Scan for the cell matching the given text and deliver its (X, Y) coordinate at center. 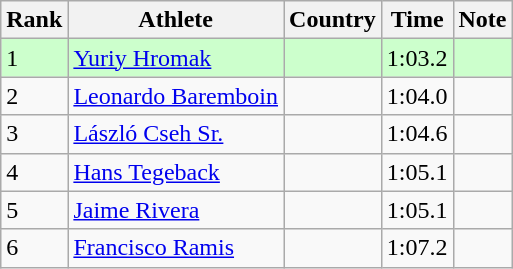
5 (34, 210)
Note (482, 20)
2 (34, 96)
Athlete (176, 20)
Francisco Ramis (176, 248)
1:03.2 (417, 58)
László Cseh Sr. (176, 134)
1 (34, 58)
Hans Tegeback (176, 172)
1:07.2 (417, 248)
Rank (34, 20)
1:04.0 (417, 96)
Yuriy Hromak (176, 58)
1:04.6 (417, 134)
Jaime Rivera (176, 210)
3 (34, 134)
Leonardo Baremboin (176, 96)
Time (417, 20)
4 (34, 172)
Country (333, 20)
6 (34, 248)
